From the cell containing the given text, extract its center point as [x, y] coordinate. 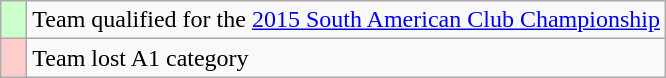
Team qualified for the 2015 South American Club Championship [346, 20]
Team lost A1 category [346, 58]
